Detect which cell encompasses the target text, then output its (x, y) center coordinate. 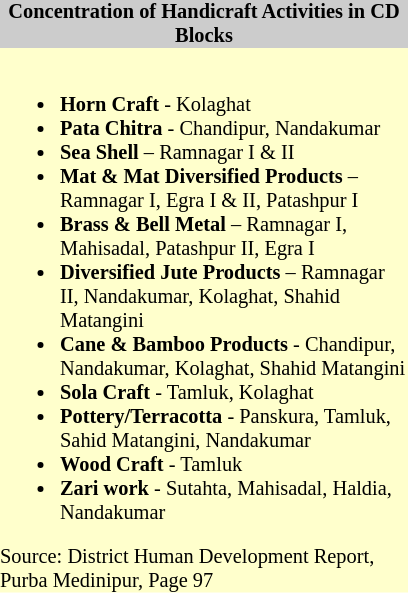
Concentration of Handicraft Activities in CD Blocks (204, 24)
